Find where the given text appears and provide that cell's center as [X, Y] coordinate. 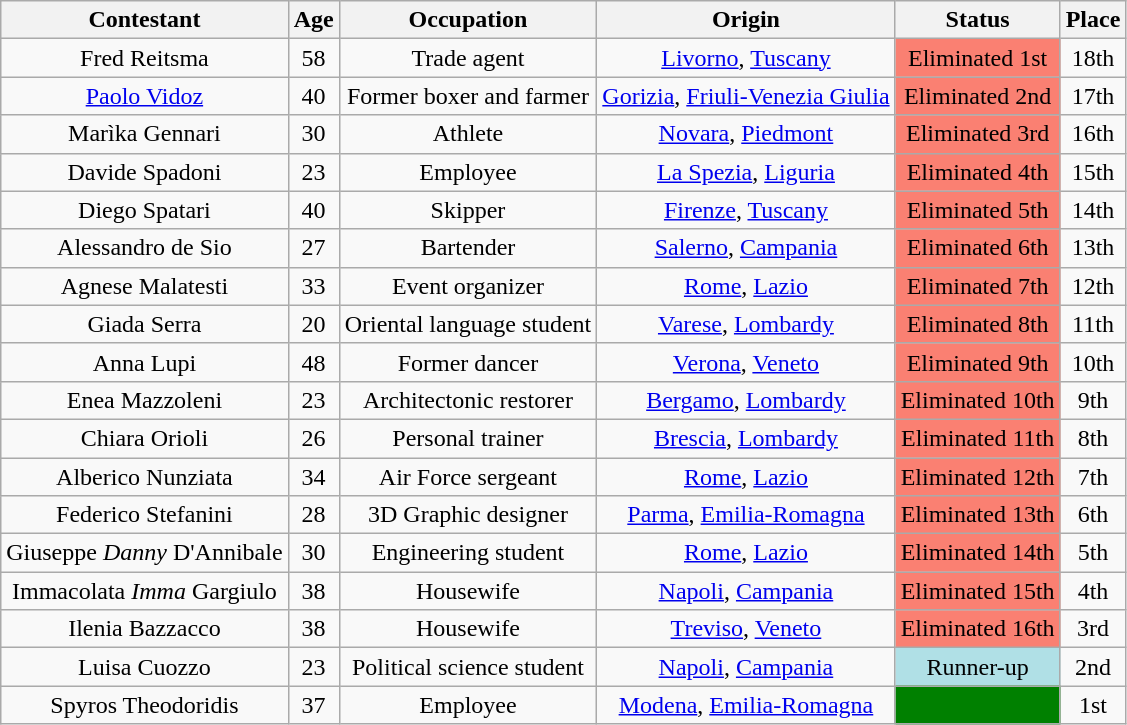
Skipper [468, 210]
Architectonic restorer [468, 400]
6th [1093, 515]
26 [314, 438]
16th [1093, 134]
Parma, Emilia-Romagna [746, 515]
Verona, Veneto [746, 362]
Political science student [468, 667]
5th [1093, 553]
13th [1093, 248]
Treviso, Veneto [746, 629]
Giuseppe Danny D'Annibale [144, 553]
Giada Serra [144, 324]
Status [978, 20]
48 [314, 362]
14th [1093, 210]
Varese, Lombardy [746, 324]
Immacolata Imma Gargiulo [144, 591]
11th [1093, 324]
Eliminated 13th [978, 515]
Eliminated 2nd [978, 96]
9th [1093, 400]
4th [1093, 591]
Age [314, 20]
Agnese Malatesti [144, 286]
27 [314, 248]
Ilenia Bazzacco [144, 629]
Modena, Emilia-Romagna [746, 705]
Spyros Theodoridis [144, 705]
Personal trainer [468, 438]
Runner-up [978, 667]
Gorizia, Friuli-Venezia Giulia [746, 96]
58 [314, 58]
Former dancer [468, 362]
Luisa Cuozzo [144, 667]
Livorno, Tuscany [746, 58]
18th [1093, 58]
Eliminated 3rd [978, 134]
7th [1093, 477]
Eliminated 15th [978, 591]
Novara, Piedmont [746, 134]
La Spezia, Liguria [746, 172]
34 [314, 477]
15th [1093, 172]
Eliminated 16th [978, 629]
Eliminated 7th [978, 286]
Eliminated 4th [978, 172]
Bartender [468, 248]
Enea Mazzoleni [144, 400]
Alessandro de Sio [144, 248]
Federico Stefanini [144, 515]
Eliminated 5th [978, 210]
Bergamo, Lombardy [746, 400]
20 [314, 324]
Chiara Orioli [144, 438]
Davide Spadoni [144, 172]
Salerno, Campania [746, 248]
17th [1093, 96]
Event organizer [468, 286]
Place [1093, 20]
Origin [746, 20]
Oriental language student [468, 324]
Eliminated 10th [978, 400]
Eliminated 9th [978, 362]
Trade agent [468, 58]
Marìka Gennari [144, 134]
Eliminated 12th [978, 477]
Brescia, Lombardy [746, 438]
28 [314, 515]
33 [314, 286]
Air Force sergeant [468, 477]
2nd [1093, 667]
Fred Reitsma [144, 58]
Eliminated 11th [978, 438]
3D Graphic designer [468, 515]
Anna Lupi [144, 362]
12th [1093, 286]
Athlete [468, 134]
Diego Spatari [144, 210]
Firenze, Tuscany [746, 210]
Eliminated 8th [978, 324]
Contestant [144, 20]
Alberico Nunziata [144, 477]
8th [1093, 438]
10th [1093, 362]
3rd [1093, 629]
Eliminated 1st [978, 58]
Occupation [468, 20]
1st [1093, 705]
Former boxer and farmer [468, 96]
Eliminated 14th [978, 553]
Engineering student [468, 553]
Eliminated 6th [978, 248]
Paolo Vidoz [144, 96]
37 [314, 705]
